Extract the [X, Y] coordinate from the center of the cell holding the provided text.  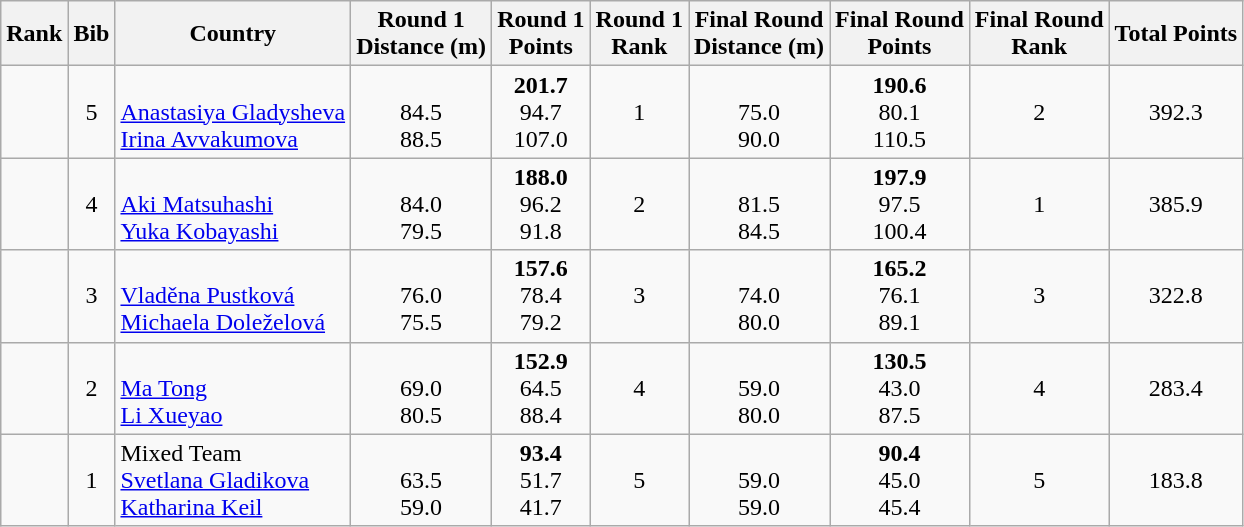
93.451.741.7 [541, 480]
Aki MatsuhashiYuka Kobayashi [233, 204]
130.543.087.5 [900, 388]
183.8 [1176, 480]
Round 1Rank [639, 34]
Round 1Distance (m) [422, 34]
322.8 [1176, 296]
Mixed TeamSvetlana GladikovaKatharina Keil [233, 480]
Final Round Points [900, 34]
59.059.0 [758, 480]
385.9 [1176, 204]
69.080.5 [422, 388]
197.997.5100.4 [900, 204]
188.096.291.8 [541, 204]
74.080.0 [758, 296]
75.090.0 [758, 112]
283.4 [1176, 388]
84.588.5 [422, 112]
392.3 [1176, 112]
Vladěna PustkováMichaela Doleželová [233, 296]
152.964.588.4 [541, 388]
201.794.7107.0 [541, 112]
Total Points [1176, 34]
Country [233, 34]
Final Round Distance (m) [758, 34]
190.680.1110.5 [900, 112]
59.080.0 [758, 388]
Rank [34, 34]
Final Round Rank [1039, 34]
Ma TongLi Xueyao [233, 388]
76.075.5 [422, 296]
Round 1Points [541, 34]
Anastasiya GladyshevaIrina Avvakumova [233, 112]
165.276.189.1 [900, 296]
90.445.045.4 [900, 480]
63.559.0 [422, 480]
84.079.5 [422, 204]
81.584.5 [758, 204]
157.678.479.2 [541, 296]
Bib [92, 34]
